Capture the cell that displays the provided text and extract its [X, Y] central coordinate. 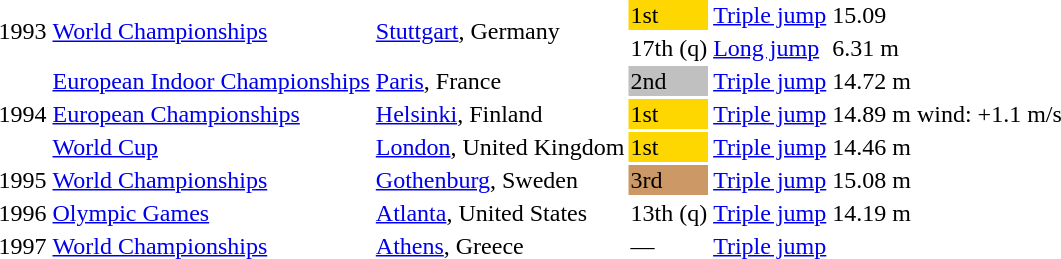
2nd [669, 81]
14.72 m [872, 81]
Helsinki, Finland [500, 114]
Stuttgart, Germany [500, 32]
World Cup [211, 147]
14.89 m [872, 114]
15.08 m [872, 180]
13th (q) [669, 213]
6.31 m [872, 48]
14.19 m [872, 213]
European Indoor Championships [211, 81]
14.46 m [872, 147]
London, United Kingdom [500, 147]
3rd [669, 180]
Atlanta, United States [500, 213]
European Championships [211, 114]
Long jump [770, 48]
17th (q) [669, 48]
Olympic Games [211, 213]
15.09 [872, 15]
Paris, France [500, 81]
Gothenburg, Sweden [500, 180]
